Provide the (X, Y) coordinate of the cell's center where the given text is located.  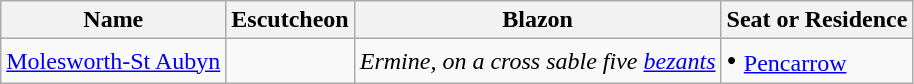
• Pencarrow (817, 61)
Name (114, 20)
Ermine, on a cross sable five bezants (538, 61)
Blazon (538, 20)
Escutcheon (290, 20)
Seat or Residence (817, 20)
Molesworth-St Aubyn (114, 61)
